Pinpoint the cell where the given text exists, returning its [x, y] midpoint coordinate. 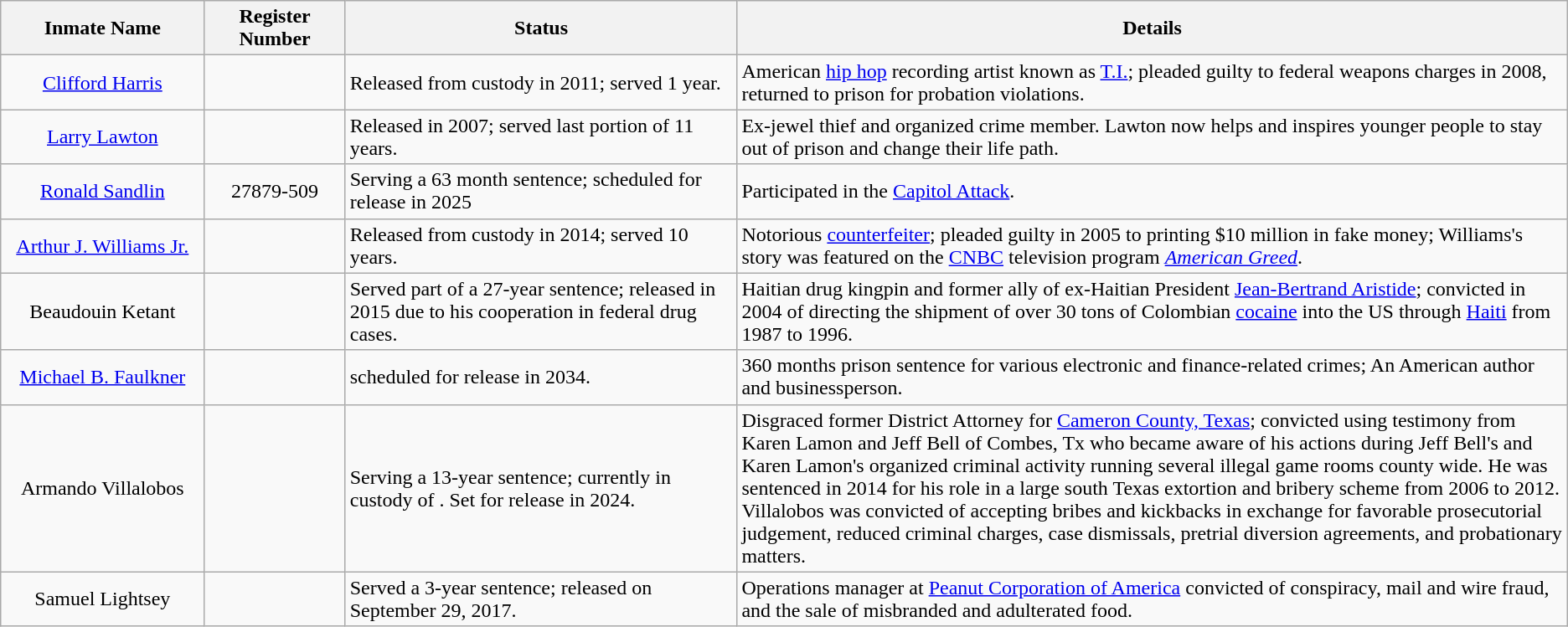
Samuel Lightsey [102, 599]
scheduled for release in 2034. [541, 377]
Beaudouin Ketant [102, 311]
Released from custody in 2014; served 10 years. [541, 246]
Details [1153, 28]
360 months prison sentence for various electronic and finance-related crimes; An American author and businessperson. [1153, 377]
Ex-jewel thief and organized crime member. Lawton now helps and inspires younger people to stay out of prison and change their life path. [1153, 137]
Status [541, 28]
American hip hop recording artist known as T.I.; pleaded guilty to federal weapons charges in 2008, returned to prison for probation violations. [1153, 82]
Participated in the Capitol Attack. [1153, 191]
Armando Villalobos [102, 488]
Ronald Sandlin [102, 191]
Michael B. Faulkner [102, 377]
27879-509 [275, 191]
Operations manager at Peanut Corporation of America convicted of conspiracy, mail and wire fraud, and the sale of misbranded and adulterated food. [1153, 599]
Served a 3-year sentence; released on September 29, 2017. [541, 599]
Serving a 13-year sentence; currently in custody of . Set for release in 2024. [541, 488]
Inmate Name [102, 28]
Released in 2007; served last portion of 11 years. [541, 137]
Served part of a 27-year sentence; released in 2015 due to his cooperation in federal drug cases. [541, 311]
Released from custody in 2011; served 1 year. [541, 82]
Register Number [275, 28]
Clifford Harris [102, 82]
Larry Lawton [102, 137]
Serving a 63 month sentence; scheduled for release in 2025 [541, 191]
Arthur J. Williams Jr. [102, 246]
